Capture the cell that displays the provided text and extract its (X, Y) central coordinate. 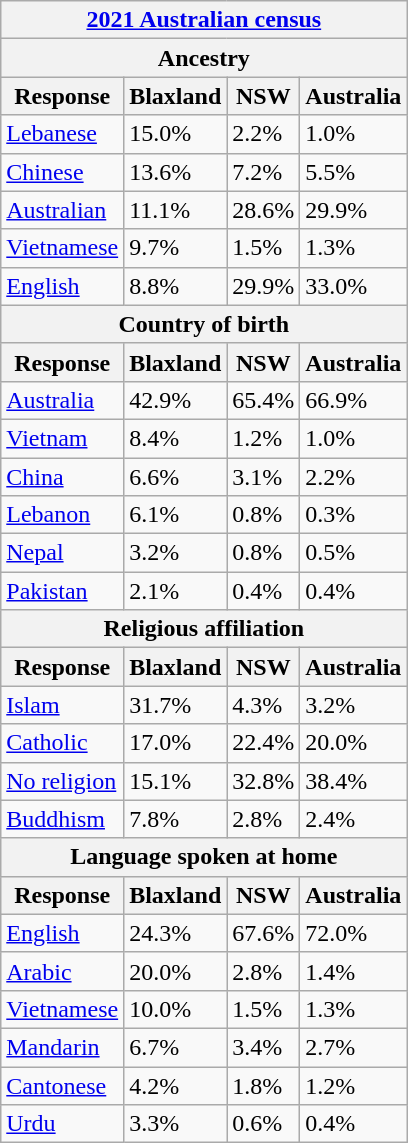
Islam (62, 705)
9.7% (176, 248)
6.1% (176, 515)
8.8% (176, 286)
No religion (62, 781)
42.9% (176, 400)
13.6% (176, 172)
15.1% (176, 781)
3.1% (264, 477)
66.9% (354, 400)
2021 Australian census (204, 20)
5.5% (354, 172)
Cantonese (62, 1085)
7.8% (176, 819)
33.0% (354, 286)
10.0% (176, 1009)
Language spoken at home (204, 857)
22.4% (264, 743)
Chinese (62, 172)
11.1% (176, 210)
0.6% (264, 1124)
67.6% (264, 933)
32.8% (264, 781)
24.3% (176, 933)
Country of birth (204, 324)
3.4% (264, 1047)
Nepal (62, 553)
3.3% (176, 1124)
72.0% (354, 933)
65.4% (264, 400)
15.0% (176, 134)
Ancestry (204, 58)
1.8% (264, 1085)
1.4% (354, 971)
Catholic (62, 743)
0.5% (354, 553)
0.3% (354, 515)
4.2% (176, 1085)
Urdu (62, 1124)
17.0% (176, 743)
Australian (62, 210)
31.7% (176, 705)
Lebanon (62, 515)
Buddhism (62, 819)
Mandarin (62, 1047)
China (62, 477)
28.6% (264, 210)
2.1% (176, 591)
6.7% (176, 1047)
8.4% (176, 438)
Arabic (62, 971)
38.4% (354, 781)
7.2% (264, 172)
Pakistan (62, 591)
2.7% (354, 1047)
Lebanese (62, 134)
Religious affiliation (204, 629)
2.4% (354, 819)
Vietnam (62, 438)
4.3% (264, 705)
6.6% (176, 477)
